Determine the (x, y) coordinate at the center of the cell enclosing the given text.  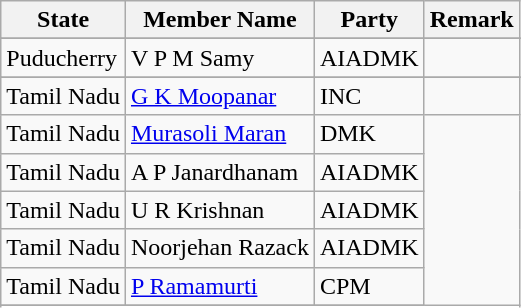
Party (369, 20)
A P Janardhanam (220, 172)
Remark (472, 20)
CPM (369, 286)
Murasoli Maran (220, 134)
Puducherry (64, 58)
DMK (369, 134)
Noorjehan Razack (220, 248)
V P M Samy (220, 58)
State (64, 20)
Member Name (220, 20)
P Ramamurti (220, 286)
U R Krishnan (220, 210)
INC (369, 96)
G K Moopanar (220, 96)
